From the cell containing the given text, extract its center point as [x, y] coordinate. 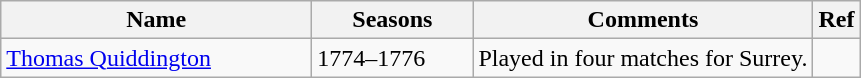
Played in four matches for Surrey. [643, 58]
Ref [836, 20]
1774–1776 [392, 58]
Name [156, 20]
Comments [643, 20]
Seasons [392, 20]
Thomas Quiddington [156, 58]
